Output the (X, Y) coordinate of the center of the cell containing the given text.  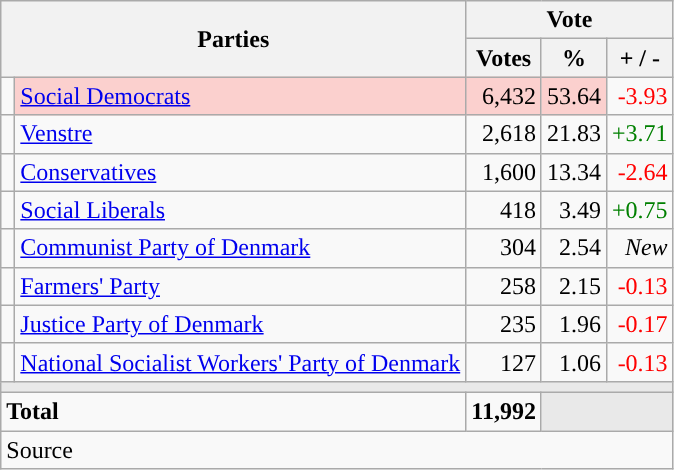
2,618 (504, 134)
+0.75 (640, 210)
National Socialist Workers' Party of Denmark (240, 362)
Total (234, 411)
11,992 (504, 411)
Votes (504, 58)
2.15 (574, 286)
53.64 (574, 96)
418 (504, 210)
Venstre (240, 134)
+ / - (640, 58)
13.34 (574, 172)
+3.71 (640, 134)
Parties (234, 39)
Social Democrats (240, 96)
127 (504, 362)
1.96 (574, 324)
304 (504, 248)
258 (504, 286)
% (574, 58)
Conservatives (240, 172)
Vote (570, 20)
-3.93 (640, 96)
Farmers' Party (240, 286)
Social Liberals (240, 210)
3.49 (574, 210)
-0.17 (640, 324)
Justice Party of Denmark (240, 324)
-2.64 (640, 172)
1,600 (504, 172)
Communist Party of Denmark (240, 248)
1.06 (574, 362)
6,432 (504, 96)
New (640, 248)
Source (337, 449)
235 (504, 324)
21.83 (574, 134)
2.54 (574, 248)
